Extract the (X, Y) coordinate from the center of the cell holding the provided text.  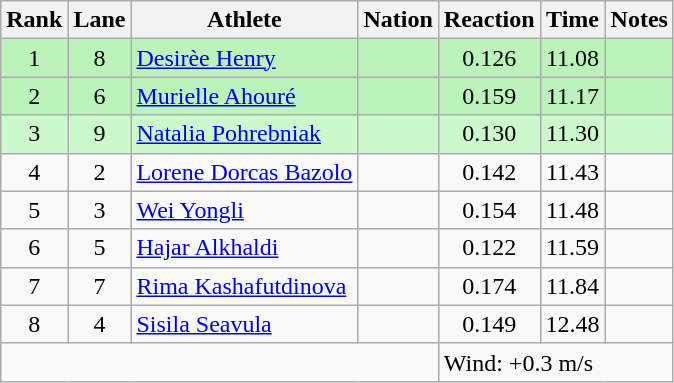
Lorene Dorcas Bazolo (244, 172)
Nation (398, 20)
11.30 (572, 134)
Sisila Seavula (244, 324)
Reaction (489, 20)
Wind: +0.3 m/s (556, 362)
0.142 (489, 172)
Murielle Ahouré (244, 96)
0.154 (489, 210)
11.59 (572, 248)
0.149 (489, 324)
11.43 (572, 172)
11.84 (572, 286)
Rank (34, 20)
Time (572, 20)
0.174 (489, 286)
Notes (639, 20)
Desirèe Henry (244, 58)
11.17 (572, 96)
0.159 (489, 96)
0.122 (489, 248)
11.48 (572, 210)
Lane (100, 20)
Rima Kashafutdinova (244, 286)
0.130 (489, 134)
Athlete (244, 20)
Natalia Pohrebniak (244, 134)
11.08 (572, 58)
1 (34, 58)
0.126 (489, 58)
9 (100, 134)
Wei Yongli (244, 210)
12.48 (572, 324)
Hajar Alkhaldi (244, 248)
